Search for the cell housing the specified text and yield its [x, y] center coordinate. 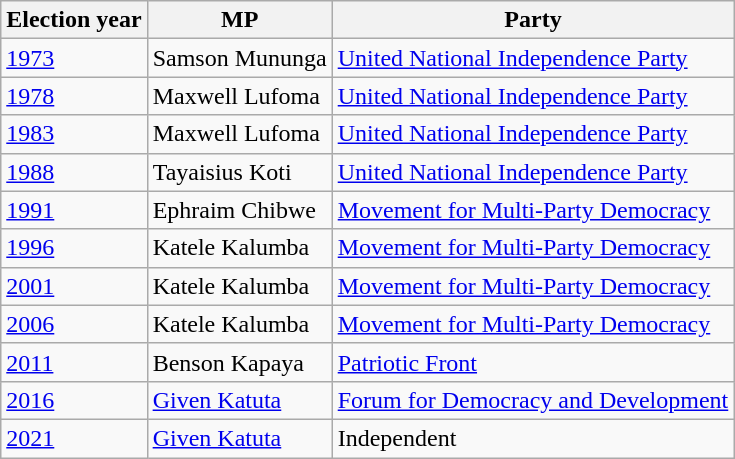
1988 [74, 172]
1991 [74, 210]
Ephraim Chibwe [240, 210]
2006 [74, 324]
1978 [74, 96]
Benson Kapaya [240, 362]
MP [240, 20]
Independent [533, 438]
2016 [74, 400]
1973 [74, 58]
Patriotic Front [533, 362]
2001 [74, 286]
1983 [74, 134]
2011 [74, 362]
Party [533, 20]
Election year [74, 20]
Forum for Democracy and Development [533, 400]
Tayaisius Koti [240, 172]
2021 [74, 438]
1996 [74, 248]
Samson Mununga [240, 58]
